Identify which cell holds the provided text, then report its (X, Y) central coordinate. 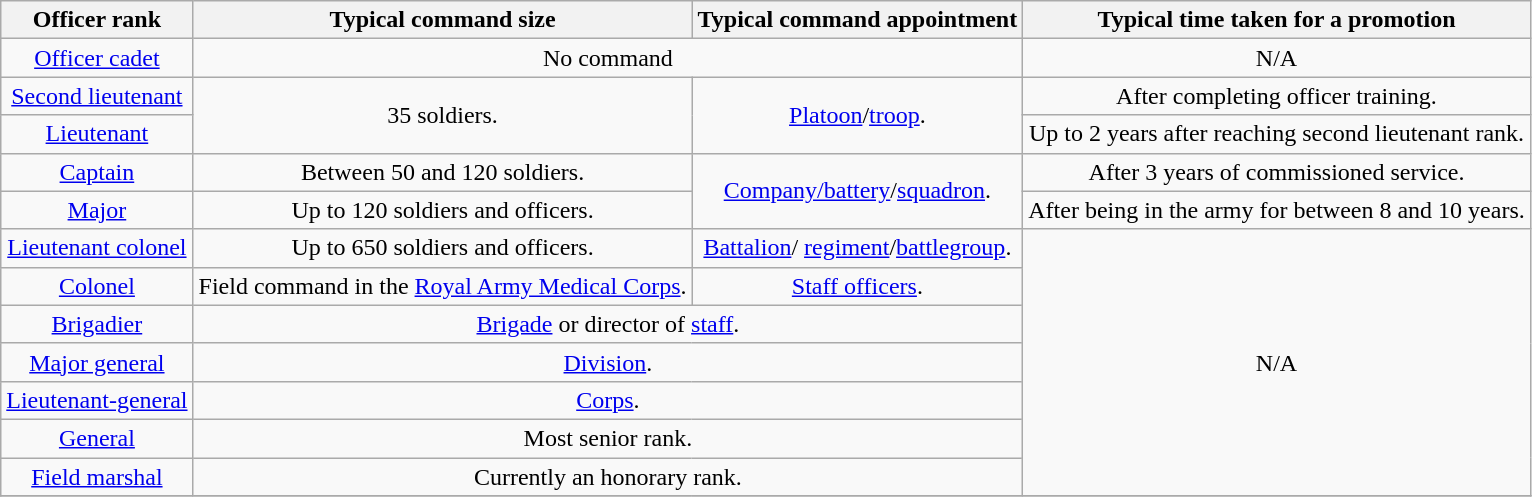
Company/battery/squadron. (858, 191)
Major general (97, 362)
Brigade or director of staff. (608, 324)
Captain (97, 172)
Officer rank (97, 20)
Most senior rank. (608, 438)
Colonel (97, 286)
Lieutenant (97, 134)
Typical command appointment (858, 20)
Major (97, 210)
Field marshal (97, 477)
Up to 650 soldiers and officers. (442, 248)
Up to 2 years after reaching second lieutenant rank. (1277, 134)
Lieutenant-general (97, 400)
Staff officers. (858, 286)
Field command in the Royal Army Medical Corps. (442, 286)
Platoon/troop. (858, 115)
After 3 years of commissioned service. (1277, 172)
Officer cadet (97, 58)
35 soldiers. (442, 115)
Currently an honorary rank. (608, 477)
Brigadier (97, 324)
Typical time taken for a promotion (1277, 20)
Up to 120 soldiers and officers. (442, 210)
Between 50 and 120 soldiers. (442, 172)
Division. (608, 362)
Lieutenant colonel (97, 248)
Typical command size (442, 20)
Corps. (608, 400)
After completing officer training. (1277, 96)
General (97, 438)
Battalion/ regiment/battlegroup. (858, 248)
After being in the army for between 8 and 10 years. (1277, 210)
No command (608, 58)
Second lieutenant (97, 96)
